Detect which cell encompasses the target text, then output its (X, Y) center coordinate. 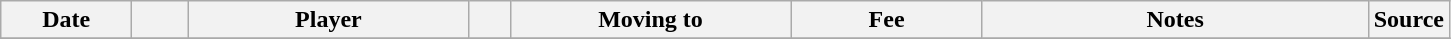
Player (328, 20)
Source (1408, 20)
Date (66, 20)
Moving to (650, 20)
Notes (1175, 20)
Fee (886, 20)
